Return the [x, y] coordinate for the center point of the cell that contains the specified text.  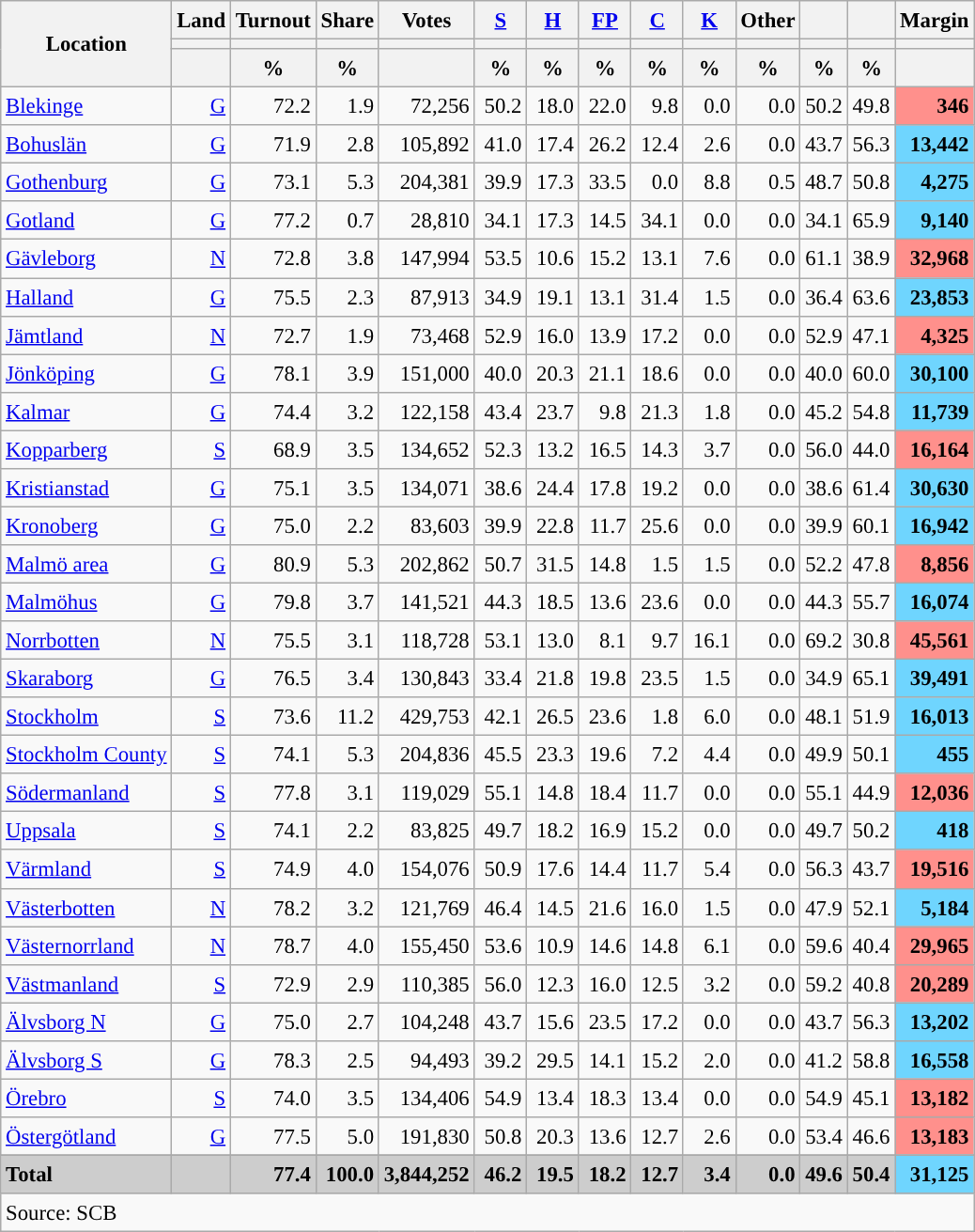
21.6 [605, 908]
11,739 [935, 412]
16.5 [605, 449]
75.1 [272, 489]
55.7 [871, 601]
38.9 [871, 259]
7.6 [709, 259]
FP [605, 21]
13,182 [935, 1098]
Land [201, 21]
50.7 [501, 564]
26.5 [553, 716]
28,810 [426, 220]
77.4 [272, 1175]
2.7 [348, 1022]
78.2 [272, 908]
22.8 [553, 526]
72.8 [272, 259]
46.2 [501, 1175]
61.1 [824, 259]
73.1 [272, 182]
15.6 [553, 1022]
16,074 [935, 601]
Halland [86, 297]
Blekinge [86, 107]
Stockholm [86, 716]
Gävleborg [86, 259]
12.4 [658, 145]
5.0 [348, 1137]
4.4 [709, 756]
45,561 [935, 641]
94,493 [426, 1060]
25.6 [658, 526]
191,830 [426, 1137]
39,491 [935, 678]
77.2 [272, 220]
46.4 [501, 908]
31,125 [935, 1175]
13.9 [605, 335]
45.2 [824, 412]
74.4 [272, 412]
6.1 [709, 945]
40.8 [871, 983]
2.9 [348, 983]
53.4 [824, 1137]
22.0 [605, 107]
14.3 [658, 449]
83,825 [426, 831]
Älvsborg N [86, 1022]
17.6 [553, 870]
130,843 [426, 678]
104,248 [426, 1022]
2.3 [348, 297]
Älvsborg S [86, 1060]
Kristianstad [86, 489]
Bohuslän [86, 145]
Värmland [86, 870]
16,013 [935, 716]
Source: SCB [487, 1212]
46.6 [871, 1137]
31.5 [553, 564]
429,753 [426, 716]
47.1 [871, 335]
50.1 [871, 756]
61.4 [871, 489]
21.1 [605, 374]
455 [935, 756]
47.8 [871, 564]
5.4 [709, 870]
73.6 [272, 716]
39.2 [501, 1060]
30.8 [871, 641]
Norrbotten [86, 641]
44.0 [871, 449]
54.8 [871, 412]
4,275 [935, 182]
121,769 [426, 908]
0.5 [768, 182]
Jönköping [86, 374]
19.8 [605, 678]
204,836 [426, 756]
Margin [935, 21]
65.1 [871, 678]
Malmöhus [86, 601]
21.3 [658, 412]
32,968 [935, 259]
3.8 [348, 259]
5,184 [935, 908]
77.8 [272, 793]
53.6 [501, 945]
30,630 [935, 489]
68.9 [272, 449]
21.8 [553, 678]
14.1 [605, 1060]
78.1 [272, 374]
77.5 [272, 1137]
45.5 [501, 756]
0.7 [348, 220]
60.1 [871, 526]
48.1 [824, 716]
16.1 [709, 641]
19.2 [658, 489]
Uppsala [86, 831]
154,076 [426, 870]
73,468 [426, 335]
Votes [426, 21]
76.5 [272, 678]
3,844,252 [426, 1175]
Skaraborg [86, 678]
42.1 [501, 716]
78.7 [272, 945]
Kalmar [86, 412]
18.5 [553, 601]
105,892 [426, 145]
Kopparberg [86, 449]
Malmö area [86, 564]
10.6 [553, 259]
74.9 [272, 870]
49.9 [824, 756]
134,406 [426, 1098]
79.8 [272, 601]
12.5 [658, 983]
48.7 [824, 182]
7.2 [658, 756]
23,853 [935, 297]
18.3 [605, 1098]
418 [935, 831]
Södermanland [86, 793]
29.5 [553, 1060]
8.1 [605, 641]
17.8 [605, 489]
6.0 [709, 716]
33.5 [605, 182]
3.9 [348, 374]
19.6 [605, 756]
41.0 [501, 145]
Stockholm County [86, 756]
33.4 [501, 678]
20,289 [935, 983]
51.9 [871, 716]
118,728 [426, 641]
19.1 [553, 297]
204,381 [426, 182]
52.2 [824, 564]
23.3 [553, 756]
78.3 [272, 1060]
2.5 [348, 1060]
147,994 [426, 259]
9,140 [935, 220]
16,558 [935, 1060]
Västmanland [86, 983]
26.2 [605, 145]
59.6 [824, 945]
24.4 [553, 489]
45.1 [871, 1098]
16,164 [935, 449]
72.2 [272, 107]
Location [86, 44]
69.2 [824, 641]
30,100 [935, 374]
65.9 [871, 220]
31.4 [658, 297]
C [658, 21]
83,603 [426, 526]
49.8 [871, 107]
63.6 [871, 297]
50.9 [501, 870]
29,965 [935, 945]
18.6 [658, 374]
110,385 [426, 983]
36.4 [824, 297]
346 [935, 107]
44.9 [871, 793]
71.9 [272, 145]
14.6 [605, 945]
58.8 [871, 1060]
10.9 [553, 945]
K [709, 21]
17.4 [553, 145]
13,442 [935, 145]
Kronoberg [86, 526]
19,516 [935, 870]
13.2 [553, 449]
11.2 [348, 716]
18.4 [605, 793]
2.0 [709, 1060]
53.5 [501, 259]
8,856 [935, 564]
40.4 [871, 945]
Jämtland [86, 335]
12,036 [935, 793]
43.4 [501, 412]
18.0 [553, 107]
23.7 [553, 412]
12.3 [553, 983]
72,256 [426, 107]
Västerbotten [86, 908]
Västernorrland [86, 945]
134,071 [426, 489]
Other [768, 21]
14.4 [605, 870]
202,862 [426, 564]
19.5 [553, 1175]
4,325 [935, 335]
141,521 [426, 601]
49.6 [824, 1175]
Total [86, 1175]
Gotland [86, 220]
H [553, 21]
Share [348, 21]
13,202 [935, 1022]
52.1 [871, 908]
Turnout [272, 21]
53.1 [501, 641]
8.8 [709, 182]
100.0 [348, 1175]
151,000 [426, 374]
47.9 [824, 908]
2.8 [348, 145]
134,652 [426, 449]
41.2 [824, 1060]
80.9 [272, 564]
Östergötland [86, 1137]
72.7 [272, 335]
122,158 [426, 412]
16.9 [605, 831]
59.2 [824, 983]
Gothenburg [86, 182]
87,913 [426, 297]
13.0 [553, 641]
52.3 [501, 449]
9.7 [658, 641]
74.0 [272, 1098]
60.0 [871, 374]
Örebro [86, 1098]
72.9 [272, 983]
119,029 [426, 793]
50.4 [871, 1175]
13,183 [935, 1137]
155,450 [426, 945]
16,942 [935, 526]
